Pinpoint the cell where the given text exists, returning its (x, y) midpoint coordinate. 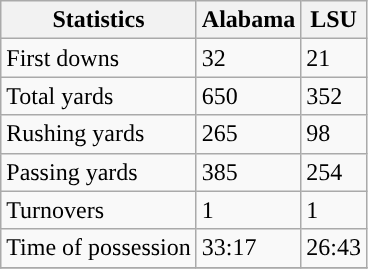
Time of possession (99, 248)
254 (334, 172)
26:43 (334, 248)
Statistics (99, 20)
32 (248, 58)
385 (248, 172)
Rushing yards (99, 134)
21 (334, 58)
Alabama (248, 20)
First downs (99, 58)
Total yards (99, 96)
Turnovers (99, 210)
Passing yards (99, 172)
352 (334, 96)
98 (334, 134)
265 (248, 134)
650 (248, 96)
LSU (334, 20)
33:17 (248, 248)
